Determine the (x, y) coordinate at the center of the cell enclosing the given text.  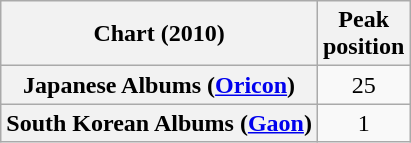
25 (363, 85)
Peakposition (363, 34)
Chart (2010) (160, 34)
Japanese Albums (Oricon) (160, 85)
1 (363, 123)
South Korean Albums (Gaon) (160, 123)
